Output the [X, Y] coordinate of the center of the cell containing the given text.  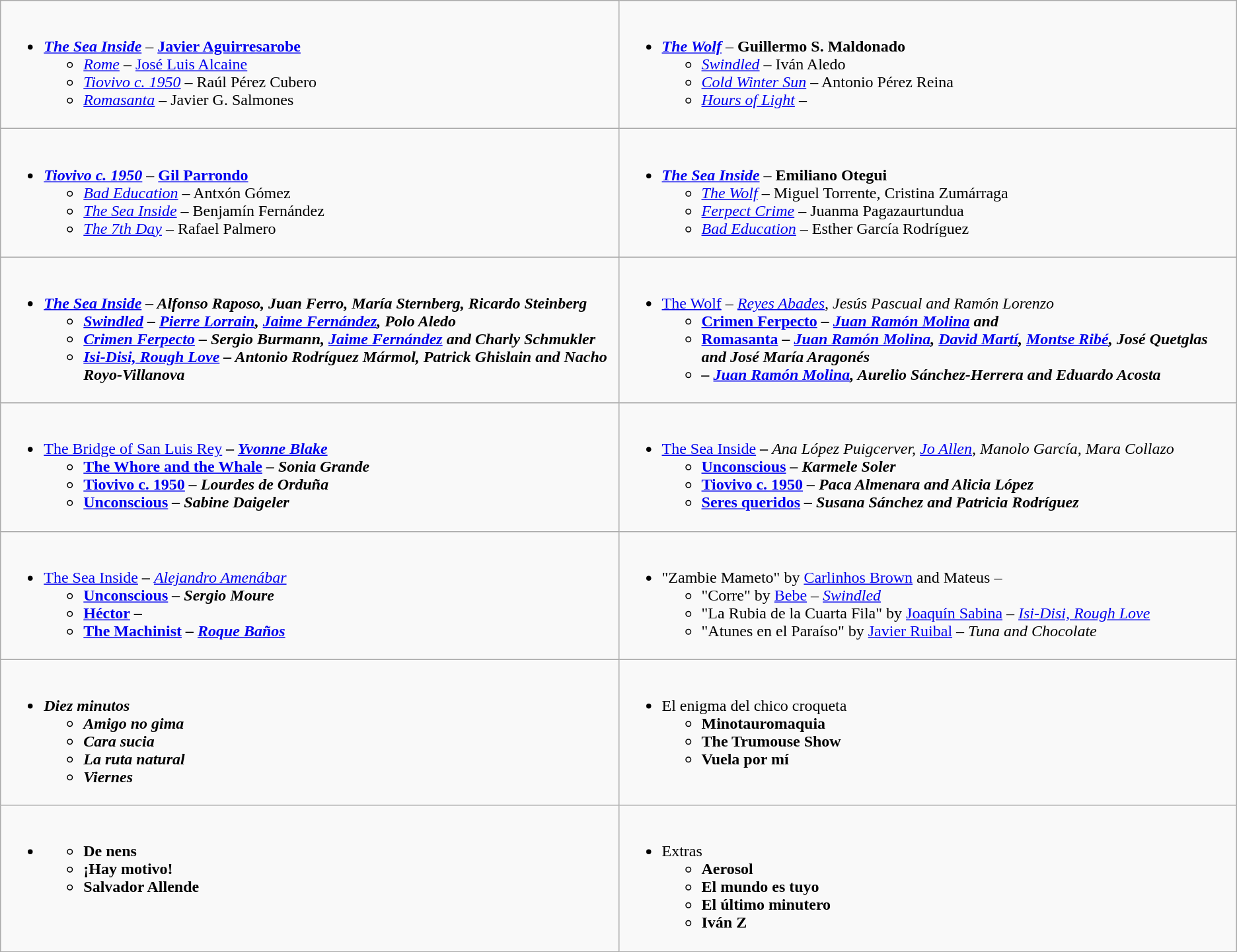
De nens¡Hay motivo!Salvador Allende [309, 879]
The Sea Inside – Alejandro AmenábarUnconscious – Sergio MoureHéctor – The Machinist – Roque Baños [309, 595]
El enigma del chico croquetaMinotauromaquiaThe Trumouse ShowVuela por mí [928, 732]
Tiovivo c. 1950 – Gil ParrondoBad Education – Antxón GómezThe Sea Inside – Benjamín FernándezThe 7th Day – Rafael Palmero [309, 193]
ExtrasAerosolEl mundo es tuyoEl último minuteroIván Z [928, 879]
Diez minutosAmigo no gimaCara suciaLa ruta naturalViernes [309, 732]
The Wolf – Guillermo S. MaldonadoSwindled – Iván AledoCold Winter Sun – Antonio Pérez ReinaHours of Light – [928, 65]
The Bridge of San Luis Rey – Yvonne BlakeThe Whore and the Whale – Sonia GrandeTiovivo c. 1950 – Lourdes de OrduñaUnconscious – Sabine Daigeler [309, 467]
The Sea Inside – Javier AguirresarobeRome – José Luis AlcaineTiovivo c. 1950 – Raúl Pérez CuberoRomasanta – Javier G. Salmones [309, 65]
